Pinpoint the cell where the given text exists, returning its [x, y] midpoint coordinate. 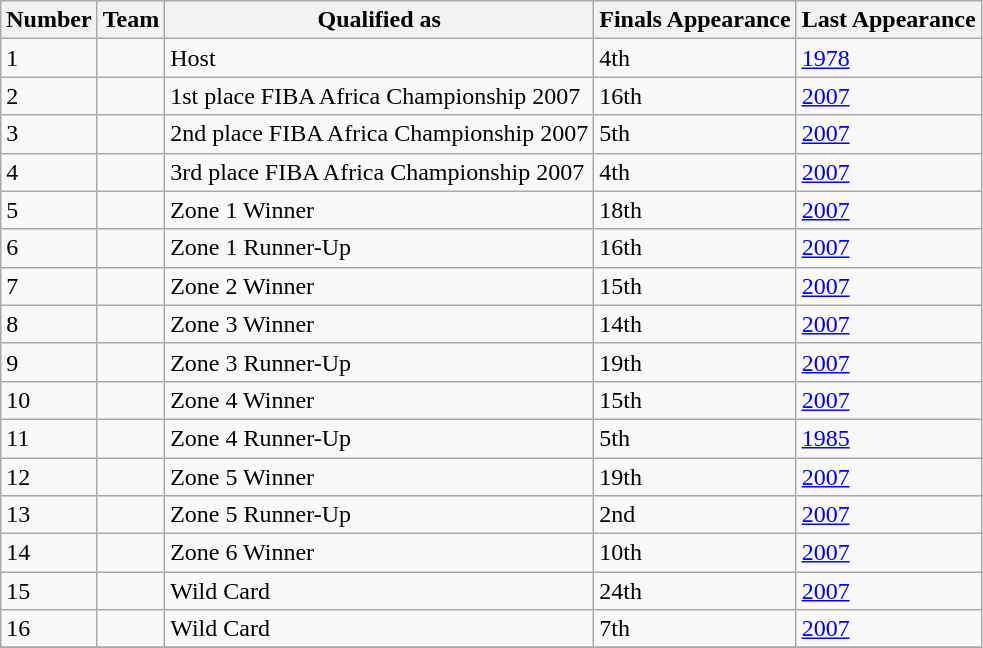
5 [49, 210]
Zone 3 Winner [380, 324]
18th [695, 210]
13 [49, 515]
Zone 5 Runner-Up [380, 515]
3rd place FIBA Africa Championship 2007 [380, 172]
15 [49, 591]
1978 [888, 58]
1 [49, 58]
2 [49, 96]
1985 [888, 438]
6 [49, 248]
Zone 4 Runner-Up [380, 438]
7th [695, 629]
Zone 1 Winner [380, 210]
Zone 1 Runner-Up [380, 248]
Zone 2 Winner [380, 286]
1st place FIBA Africa Championship 2007 [380, 96]
7 [49, 286]
9 [49, 362]
16 [49, 629]
3 [49, 134]
Team [131, 20]
10 [49, 400]
2nd place FIBA Africa Championship 2007 [380, 134]
Number [49, 20]
8 [49, 324]
Zone 4 Winner [380, 400]
Last Appearance [888, 20]
14th [695, 324]
Finals Appearance [695, 20]
Host [380, 58]
Zone 3 Runner-Up [380, 362]
11 [49, 438]
10th [695, 553]
24th [695, 591]
4 [49, 172]
Zone 6 Winner [380, 553]
12 [49, 477]
14 [49, 553]
Zone 5 Winner [380, 477]
Qualified as [380, 20]
2nd [695, 515]
